Provide the (x, y) coordinate of the cell's center where the given text is located.  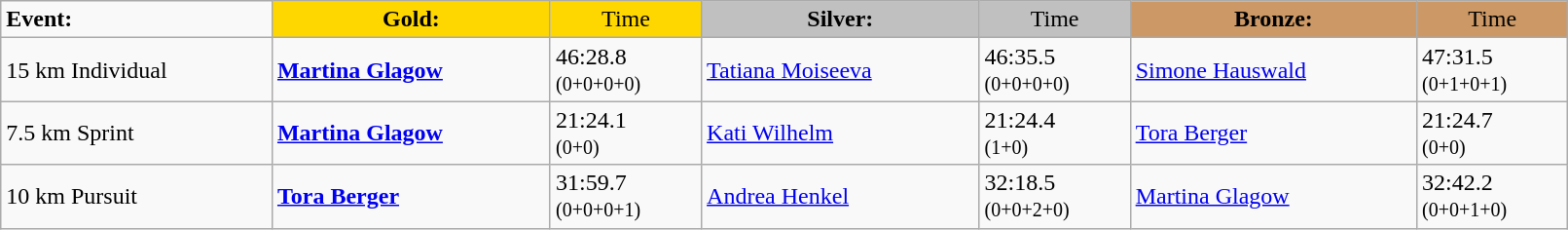
Andrea Henkel (841, 197)
10 km Pursuit (136, 197)
Bronze: (1273, 19)
32:18.5(0+0+2+0) (1055, 197)
47:31.5(0+1+0+1) (1493, 70)
15 km Individual (136, 70)
Gold: (411, 19)
7.5 km Sprint (136, 133)
21:24.1(0+0) (625, 133)
Event: (136, 19)
Simone Hauswald (1273, 70)
21:24.4 (1+0) (1055, 133)
31:59.7(0+0+0+1) (625, 197)
46:35.5(0+0+0+0) (1055, 70)
32:42.2(0+0+1+0) (1493, 197)
21:24.7 (0+0) (1493, 133)
Kati Wilhelm (841, 133)
46:28.8(0+0+0+0) (625, 70)
Tatiana Moiseeva (841, 70)
Silver: (841, 19)
